Determine the (x, y) coordinate at the center of the cell enclosing the given text.  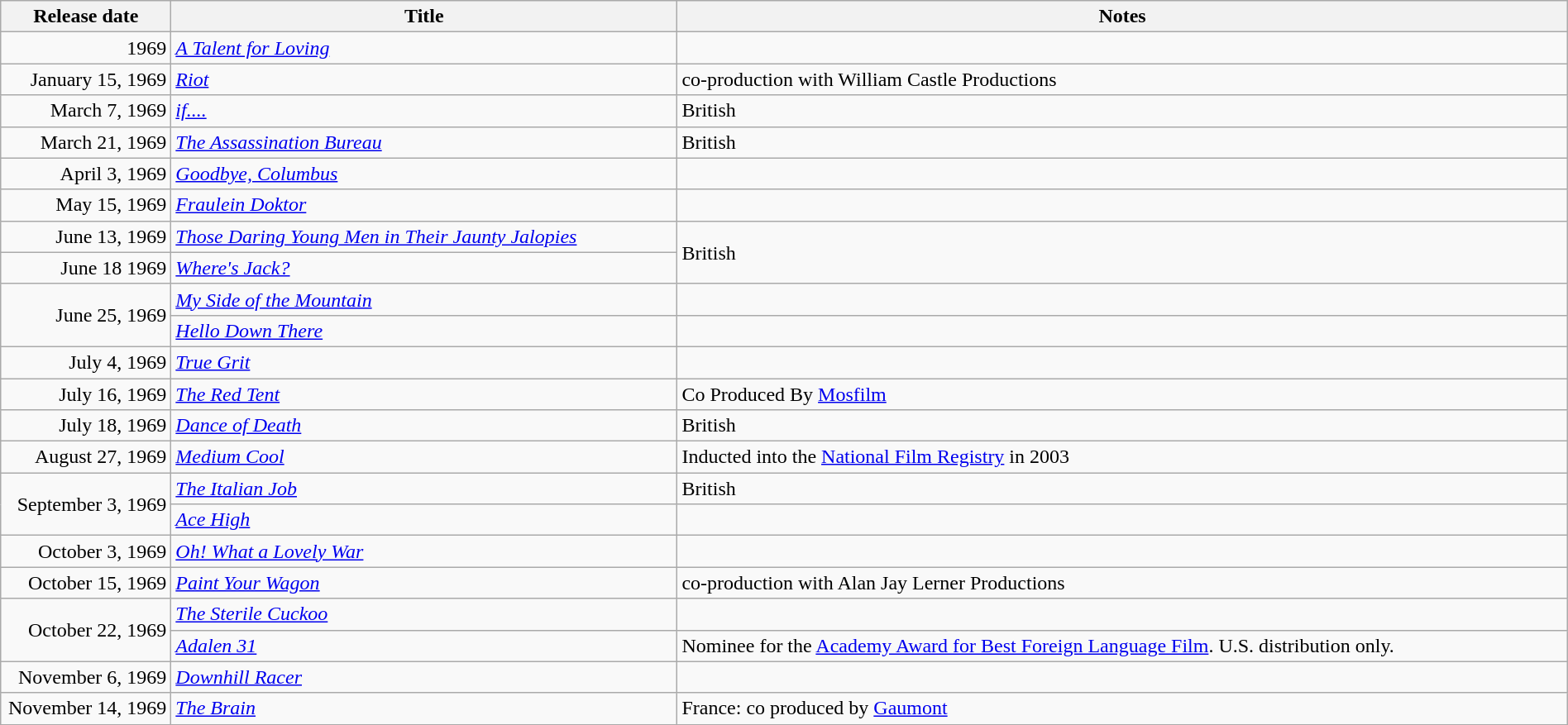
My Side of the Mountain (424, 299)
Title (424, 17)
Notes (1122, 17)
Fraulein Doktor (424, 205)
August 27, 1969 (86, 457)
True Grit (424, 362)
Oh! What a Lovely War (424, 551)
The Sterile Cuckoo (424, 614)
A Talent for Loving (424, 48)
May 15, 1969 (86, 205)
Dance of Death (424, 426)
if.... (424, 111)
Riot (424, 79)
The Red Tent (424, 394)
September 3, 1969 (86, 504)
June 18 1969 (86, 268)
Downhill Racer (424, 677)
October 15, 1969 (86, 583)
June 13, 1969 (86, 236)
The Assassination Bureau (424, 142)
Nominee for the Academy Award for Best Foreign Language Film. U.S. distribution only. (1122, 646)
July 16, 1969 (86, 394)
November 14, 1969 (86, 708)
Adalen 31 (424, 646)
April 3, 1969 (86, 174)
France: co produced by Gaumont (1122, 708)
Medium Cool (424, 457)
October 22, 1969 (86, 630)
Ace High (424, 520)
The Brain (424, 708)
1969 (86, 48)
Release date (86, 17)
Goodbye, Columbus (424, 174)
co-production with Alan Jay Lerner Productions (1122, 583)
Inducted into the National Film Registry in 2003 (1122, 457)
January 15, 1969 (86, 79)
The Italian Job (424, 489)
Where's Jack? (424, 268)
March 21, 1969 (86, 142)
June 25, 1969 (86, 315)
Paint Your Wagon (424, 583)
Hello Down There (424, 331)
co-production with William Castle Productions (1122, 79)
Co Produced By Mosfilm (1122, 394)
October 3, 1969 (86, 551)
July 4, 1969 (86, 362)
November 6, 1969 (86, 677)
July 18, 1969 (86, 426)
Those Daring Young Men in Their Jaunty Jalopies (424, 236)
March 7, 1969 (86, 111)
